Search for the cell housing the specified text and yield its [X, Y] center coordinate. 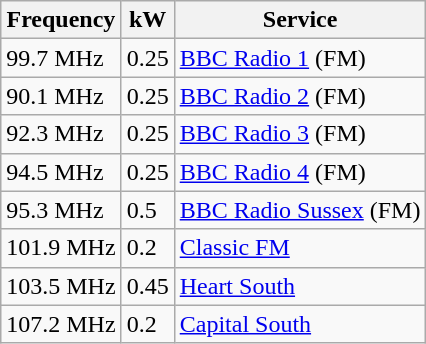
Classic FM [300, 248]
Frequency [61, 20]
0.45 [148, 286]
92.3 MHz [61, 134]
101.9 MHz [61, 248]
0.5 [148, 210]
BBC Radio 1 (FM) [300, 58]
kW [148, 20]
Capital South [300, 324]
90.1 MHz [61, 96]
BBC Radio 2 (FM) [300, 96]
BBC Radio 3 (FM) [300, 134]
107.2 MHz [61, 324]
103.5 MHz [61, 286]
BBC Radio Sussex (FM) [300, 210]
BBC Radio 4 (FM) [300, 172]
94.5 MHz [61, 172]
Service [300, 20]
Heart South [300, 286]
95.3 MHz [61, 210]
99.7 MHz [61, 58]
